Determine the (X, Y) coordinate at the center of the cell enclosing the given text.  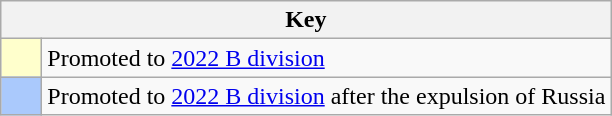
Key (306, 20)
Promoted to 2022 B division after the expulsion of Russia (326, 96)
Promoted to 2022 B division (326, 58)
